Extract the [x, y] coordinate from the center of the cell holding the provided text.  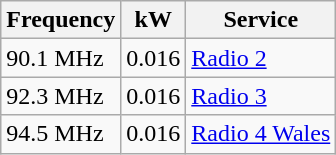
Frequency [61, 20]
90.1 MHz [61, 58]
kW [154, 20]
92.3 MHz [61, 96]
Radio 4 Wales [261, 134]
94.5 MHz [61, 134]
Radio 2 [261, 58]
Service [261, 20]
Radio 3 [261, 96]
